Return the [X, Y] coordinate for the center point of the cell that contains the specified text.  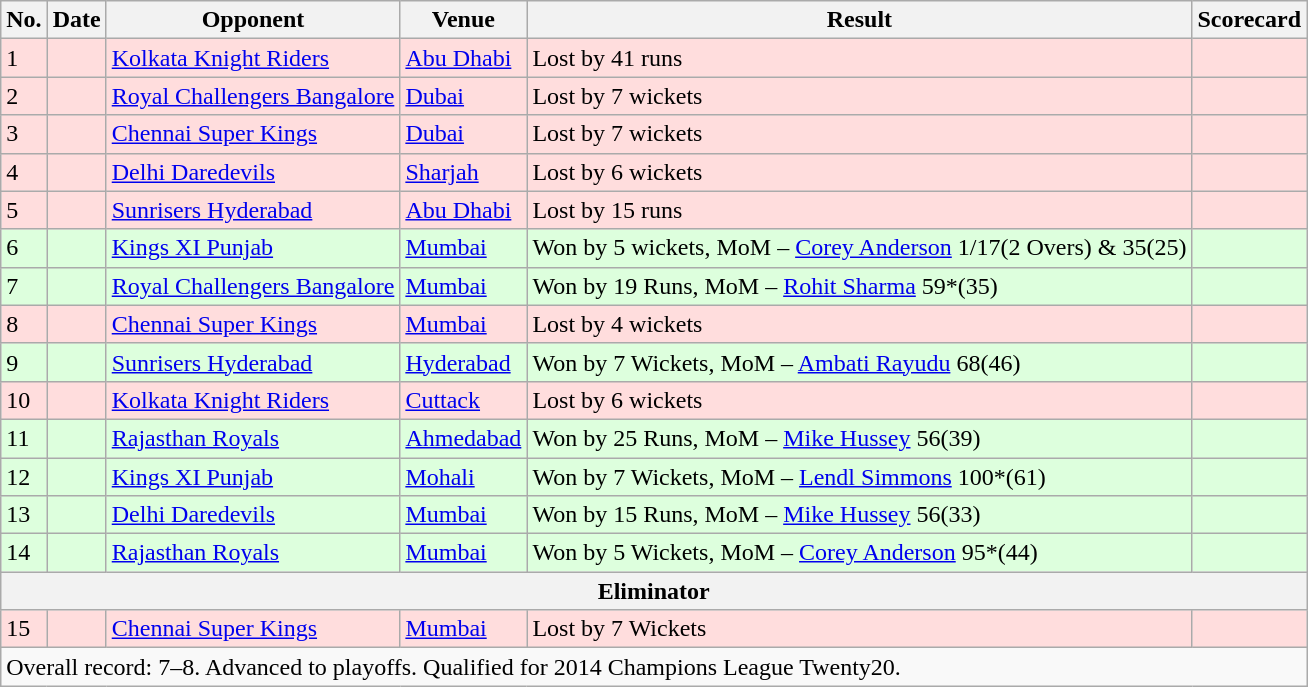
7 [24, 286]
Eliminator [654, 591]
6 [24, 248]
9 [24, 362]
Venue [464, 20]
Overall record: 7–8. Advanced to playoffs. Qualified for 2014 Champions League Twenty20. [654, 667]
Lost by 4 wickets [860, 324]
Scorecard [1250, 20]
15 [24, 629]
10 [24, 400]
Won by 19 Runs, MoM – Rohit Sharma 59*(35) [860, 286]
Opponent [253, 20]
Cuttack [464, 400]
1 [24, 58]
No. [24, 20]
Lost by 15 runs [860, 210]
Won by 5 Wickets, MoM – Corey Anderson 95*(44) [860, 553]
14 [24, 553]
2 [24, 96]
Date [76, 20]
13 [24, 515]
3 [24, 134]
Sharjah [464, 172]
Won by 15 Runs, MoM – Mike Hussey 56(33) [860, 515]
Lost by 41 runs [860, 58]
Result [860, 20]
11 [24, 438]
12 [24, 477]
5 [24, 210]
Won by 7 Wickets, MoM – Ambati Rayudu 68(46) [860, 362]
Won by 25 Runs, MoM – Mike Hussey 56(39) [860, 438]
4 [24, 172]
Mohali [464, 477]
Ahmedabad [464, 438]
Won by 7 Wickets, MoM – Lendl Simmons 100*(61) [860, 477]
Hyderabad [464, 362]
Won by 5 wickets, MoM – Corey Anderson 1/17(2 Overs) & 35(25) [860, 248]
8 [24, 324]
Lost by 7 Wickets [860, 629]
